Search for the cell housing the specified text and yield its (x, y) center coordinate. 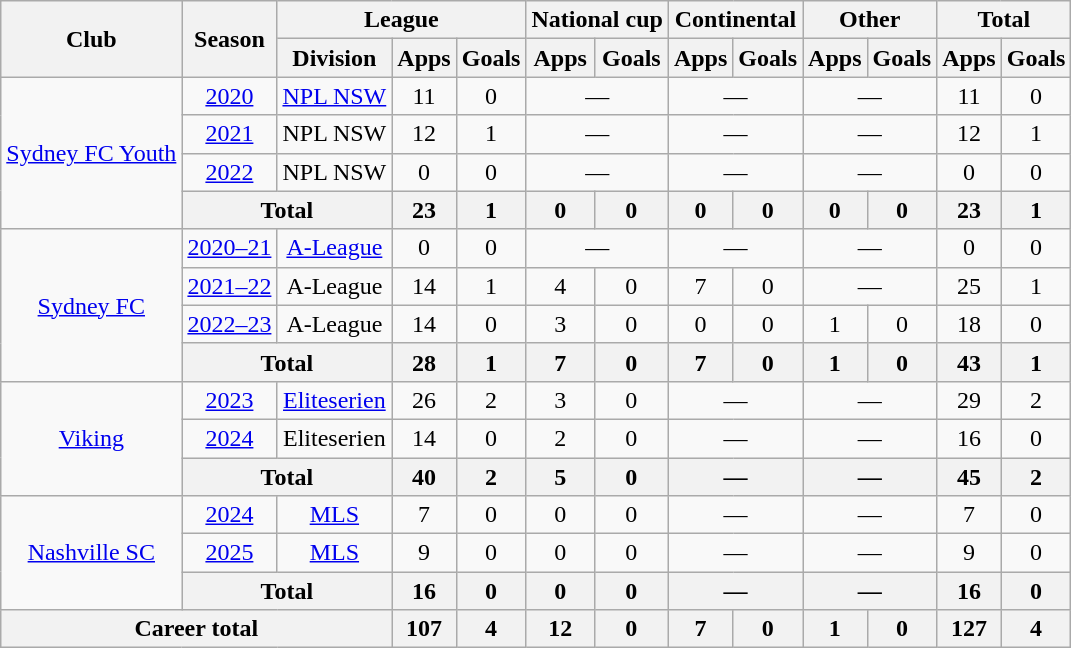
45 (969, 477)
107 (424, 629)
5 (560, 477)
Continental (735, 20)
Nashville SC (92, 553)
18 (969, 324)
Viking (92, 438)
2021–22 (230, 286)
2023 (230, 400)
2020 (230, 96)
Division (334, 58)
43 (969, 362)
2022 (230, 172)
26 (424, 400)
2021 (230, 134)
National cup (597, 20)
Sydney FC Youth (92, 153)
2025 (230, 553)
Season (230, 39)
2020–21 (230, 248)
40 (424, 477)
Career total (196, 629)
127 (969, 629)
Sydney FC (92, 305)
29 (969, 400)
25 (969, 286)
League (402, 20)
Other (870, 20)
Club (92, 39)
28 (424, 362)
2022–23 (230, 324)
